From the cell containing the given text, extract its center point as [X, Y] coordinate. 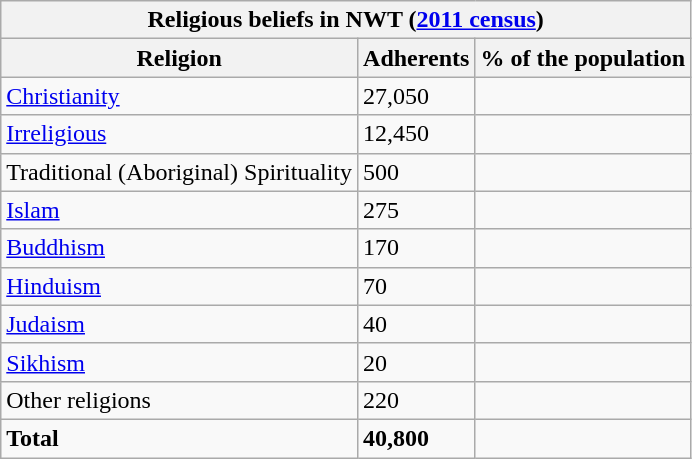
Religion [180, 58]
Buddhism [180, 248]
27,050 [416, 96]
Other religions [180, 400]
Judaism [180, 324]
70 [416, 286]
40 [416, 324]
Irreligious [180, 134]
20 [416, 362]
40,800 [416, 438]
Adherents [416, 58]
Religious beliefs in NWT (2011 census) [346, 20]
% of the population [583, 58]
220 [416, 400]
Christianity [180, 96]
Traditional (Aboriginal) Spirituality [180, 172]
500 [416, 172]
Total [180, 438]
Sikhism [180, 362]
Islam [180, 210]
12,450 [416, 134]
170 [416, 248]
Hinduism [180, 286]
275 [416, 210]
